Determine the (X, Y) coordinate at the center of the cell enclosing the given text.  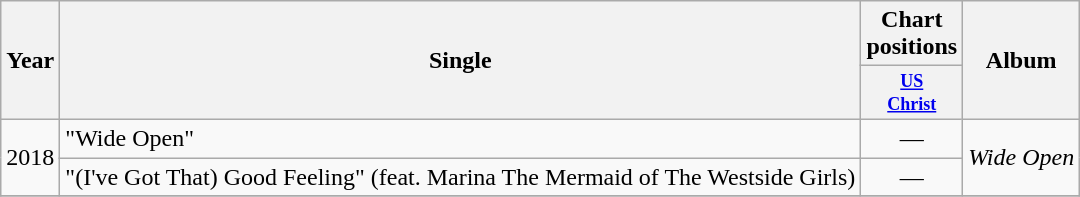
Album (1022, 60)
"Wide Open" (460, 138)
USChrist (912, 93)
Single (460, 60)
Wide Open (1022, 157)
Chart positions (912, 34)
2018 (30, 157)
"(I've Got That) Good Feeling" (feat. Marina The Mermaid of The Westside Girls) (460, 177)
Year (30, 60)
